Find where the given text appears and provide that cell's center as (x, y) coordinate. 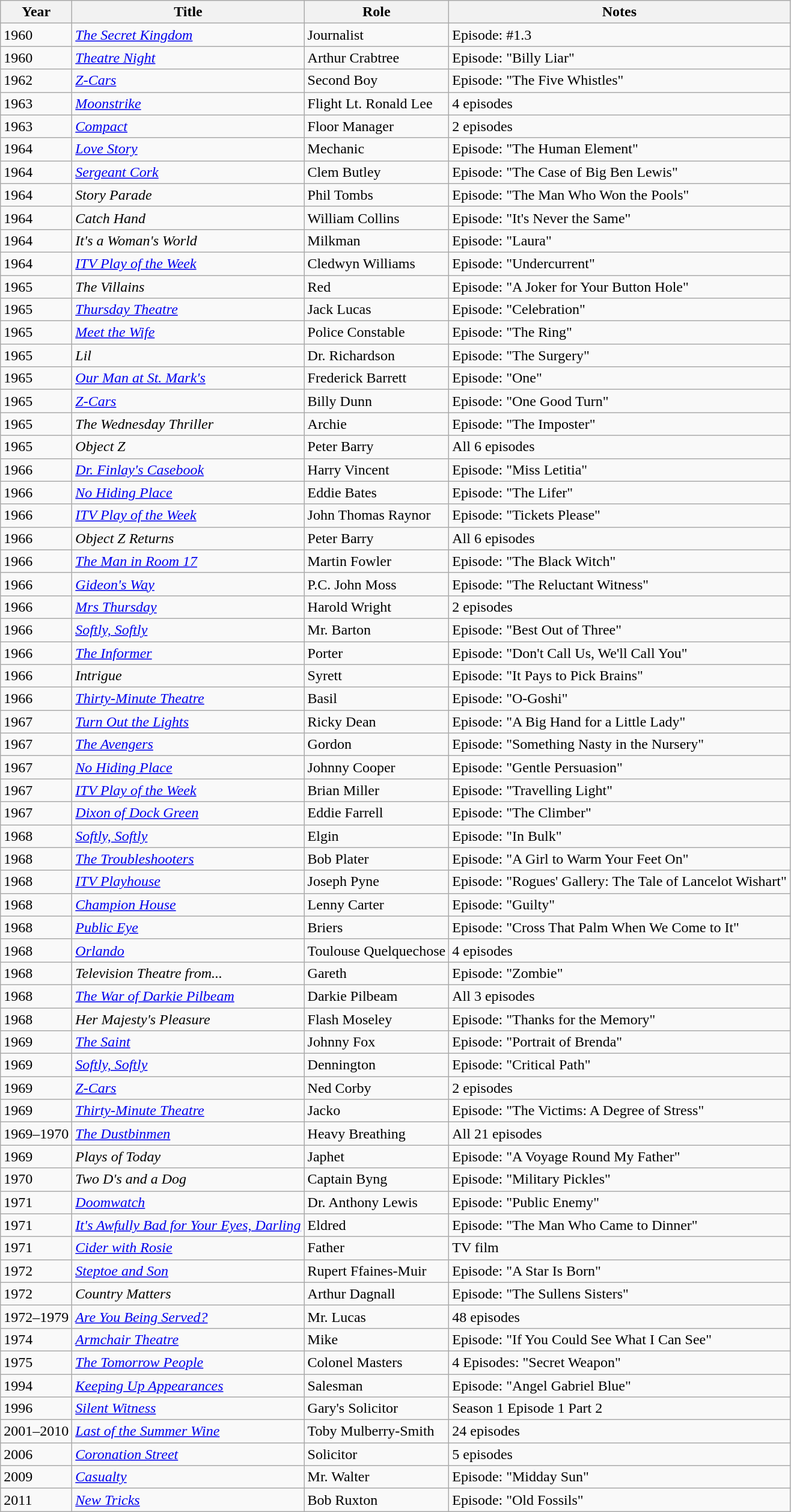
Gideon's Way (188, 584)
The Secret Kingdom (188, 35)
Role (376, 12)
The Avengers (188, 745)
Armchair Theatre (188, 1339)
Gareth (376, 973)
The War of Darkie Pilbeam (188, 996)
Year (36, 12)
Episode: "Old Fossils" (620, 1500)
Archie (376, 424)
It's Awfully Bad for Your Eyes, Darling (188, 1225)
Salesman (376, 1385)
1994 (36, 1385)
All 3 episodes (620, 996)
Thursday Theatre (188, 310)
Episode: "If You Could See What I Can See" (620, 1339)
Mr. Lucas (376, 1317)
Silent Witness (188, 1409)
Episode: "The Black Witch" (620, 561)
Episode: "Gentle Persuasion" (620, 767)
Episode: "Rogues' Gallery: The Tale of Lancelot Wishart" (620, 882)
Episode: "The Case of Big Ben Lewis" (620, 172)
Porter (376, 653)
1974 (36, 1339)
P.C. John Moss (376, 584)
Episode: "A Joker for Your Button Hole" (620, 287)
Journalist (376, 35)
Keeping Up Appearances (188, 1385)
Episode: "One" (620, 378)
5 episodes (620, 1454)
Captain Byng (376, 1179)
2006 (36, 1454)
Darkie Pilbeam (376, 996)
William Collins (376, 218)
Harold Wright (376, 607)
Johnny Fox (376, 1042)
Jacko (376, 1111)
New Tricks (188, 1500)
Episode: "Celebration" (620, 310)
Second Boy (376, 81)
Meet the Wife (188, 333)
2011 (36, 1500)
Dennington (376, 1065)
Mr. Barton (376, 630)
It's a Woman's World (188, 241)
Lil (188, 355)
Episode: "The Sullens Sisters" (620, 1294)
ITV Playhouse (188, 882)
Episode: "It Pays to Pick Brains" (620, 676)
Frederick Barrett (376, 378)
Red (376, 287)
4 Episodes: "Secret Weapon" (620, 1362)
Story Parade (188, 195)
Episode: "Travelling Light" (620, 790)
The Villains (188, 287)
Steptoe and Son (188, 1271)
The Man in Room 17 (188, 561)
Episode: "The Surgery" (620, 355)
Episode: "The Lifer" (620, 493)
Episode: "Portrait of Brenda" (620, 1042)
Episode: "Thanks for the Memory" (620, 1019)
Arthur Dagnall (376, 1294)
Episode: "A Star Is Born" (620, 1271)
Episode: "A Voyage Round My Father" (620, 1157)
Basil (376, 699)
Turn Out the Lights (188, 722)
The Wednesday Thriller (188, 424)
Dr. Finlay's Casebook (188, 470)
Harry Vincent (376, 470)
Phil Tombs (376, 195)
Ricky Dean (376, 722)
Jack Lucas (376, 310)
Episode: "Billy Liar" (620, 58)
Moonstrike (188, 103)
Ned Corby (376, 1088)
Episode: "Zombie" (620, 973)
Our Man at St. Mark's (188, 378)
Episode: "Something Nasty in the Nursery" (620, 745)
Orlando (188, 950)
Episode: "Best Out of Three" (620, 630)
Toby Mulberry-Smith (376, 1431)
Eddie Farrell (376, 813)
Clem Butley (376, 172)
The Tomorrow People (188, 1362)
Are You Being Served? (188, 1317)
Cider with Rosie (188, 1248)
Eldred (376, 1225)
Eddie Bates (376, 493)
TV film (620, 1248)
Brian Miller (376, 790)
Intrigue (188, 676)
Episode: "A Girl to Warm Your Feet On" (620, 859)
1962 (36, 81)
Briers (376, 927)
1996 (36, 1409)
Champion House (188, 905)
John Thomas Raynor (376, 515)
Dixon of Dock Green (188, 813)
Johnny Cooper (376, 767)
Arthur Crabtree (376, 58)
Mike (376, 1339)
Episode: "Don't Call Us, We'll Call You" (620, 653)
Rupert Ffaines-Muir (376, 1271)
Coronation Street (188, 1454)
Episode: "Midday Sun" (620, 1477)
Episode: "In Bulk" (620, 836)
Object Z Returns (188, 538)
Elgin (376, 836)
All 21 episodes (620, 1134)
Toulouse Quelquechose (376, 950)
Last of the Summer Wine (188, 1431)
Joseph Pyne (376, 882)
Bob Plater (376, 859)
Catch Hand (188, 218)
Dr. Richardson (376, 355)
Milkman (376, 241)
The Informer (188, 653)
Episode: "The Ring" (620, 333)
Gordon (376, 745)
Sergeant Cork (188, 172)
Episode: "Tickets Please" (620, 515)
Solicitor (376, 1454)
Episode: "One Good Turn" (620, 401)
Colonel Masters (376, 1362)
Floor Manager (376, 126)
Flash Moseley (376, 1019)
Episode: "Laura" (620, 241)
Episode: "Guilty" (620, 905)
1972–1979 (36, 1317)
Gary's Solicitor (376, 1409)
Heavy Breathing (376, 1134)
Episode: "The Imposter" (620, 424)
Martin Fowler (376, 561)
Episode: "A Big Hand for a Little Lady" (620, 722)
1975 (36, 1362)
Episode: "The Man Who Won the Pools" (620, 195)
Episode: "It's Never the Same" (620, 218)
Her Majesty's Pleasure (188, 1019)
Notes (620, 12)
Episode: "Military Pickles" (620, 1179)
Episode: "O-Goshi" (620, 699)
Bob Ruxton (376, 1500)
The Dustbinmen (188, 1134)
1969–1970 (36, 1134)
2001–2010 (36, 1431)
1970 (36, 1179)
Episode: "The Victims: A Degree of Stress" (620, 1111)
Title (188, 12)
Casualty (188, 1477)
Japhet (376, 1157)
Police Constable (376, 333)
Dr. Anthony Lewis (376, 1202)
Syrett (376, 676)
Episode: "The Five Whistles" (620, 81)
Cledwyn Williams (376, 263)
Episode: "Critical Path" (620, 1065)
Episode: "Public Enemy" (620, 1202)
Episode: "Cross That Palm When We Come to It" (620, 927)
Mechanic (376, 149)
Mrs Thursday (188, 607)
Episode: "The Human Element" (620, 149)
Public Eye (188, 927)
24 episodes (620, 1431)
Billy Dunn (376, 401)
Episode: "Undercurrent" (620, 263)
Country Matters (188, 1294)
Object Z (188, 447)
The Troubleshooters (188, 859)
Episode: #1.3 (620, 35)
Episode: "Angel Gabriel Blue" (620, 1385)
Plays of Today (188, 1157)
Season 1 Episode 1 Part 2 (620, 1409)
Television Theatre from... (188, 973)
Episode: "The Reluctant Witness" (620, 584)
Episode: "Miss Letitia" (620, 470)
Lenny Carter (376, 905)
Flight Lt. Ronald Lee (376, 103)
48 episodes (620, 1317)
Two D's and a Dog (188, 1179)
Father (376, 1248)
Compact (188, 126)
Episode: "The Man Who Came to Dinner" (620, 1225)
Doomwatch (188, 1202)
Episode: "The Climber" (620, 813)
The Saint (188, 1042)
Mr. Walter (376, 1477)
2009 (36, 1477)
Love Story (188, 149)
Theatre Night (188, 58)
